Scan for the cell matching the given text and deliver its (X, Y) coordinate at center. 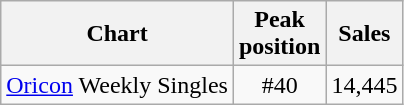
Peakposition (279, 34)
#40 (279, 85)
Sales (364, 34)
Oricon Weekly Singles (118, 85)
14,445 (364, 85)
Chart (118, 34)
